Provide the (X, Y) coordinate of the cell's center where the given text is located.  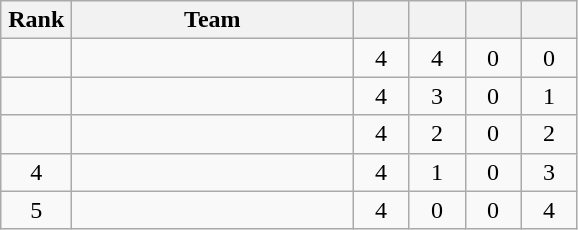
Team (212, 20)
5 (36, 210)
Rank (36, 20)
